Detect which cell encompasses the target text, then output its (X, Y) center coordinate. 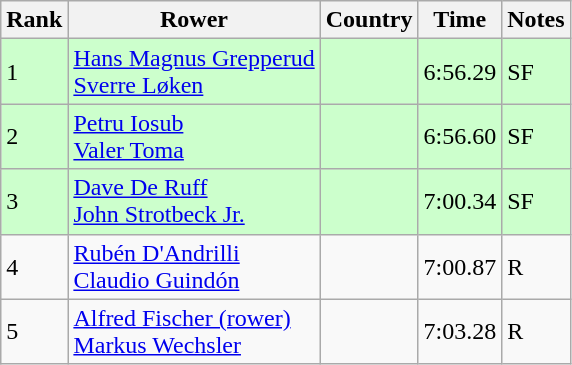
Rower (194, 20)
Time (460, 20)
Hans Magnus GrepperudSverre Løken (194, 72)
Dave De RuffJohn Strotbeck Jr. (194, 202)
1 (34, 72)
Rubén D'AndrilliClaudio Guindón (194, 266)
7:00.34 (460, 202)
3 (34, 202)
6:56.60 (460, 136)
7:03.28 (460, 332)
Notes (536, 20)
4 (34, 266)
6:56.29 (460, 72)
2 (34, 136)
Rank (34, 20)
Alfred Fischer (rower)Markus Wechsler (194, 332)
Petru IosubValer Toma (194, 136)
5 (34, 332)
7:00.87 (460, 266)
Country (369, 20)
